Capture the cell that displays the provided text and extract its (X, Y) central coordinate. 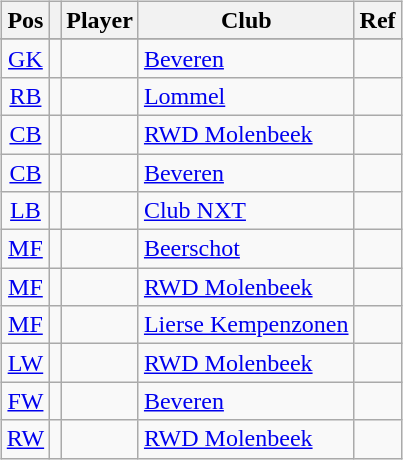
RB (25, 96)
LB (25, 211)
GK (25, 58)
Lommel (246, 96)
Beerschot (246, 249)
Pos (25, 20)
FW (25, 401)
LW (25, 363)
Lierse Kempenzonen (246, 325)
Ref (378, 20)
Club NXT (246, 211)
Player (100, 20)
Club (246, 20)
RW (25, 439)
